Search for the cell housing the specified text and yield its [x, y] center coordinate. 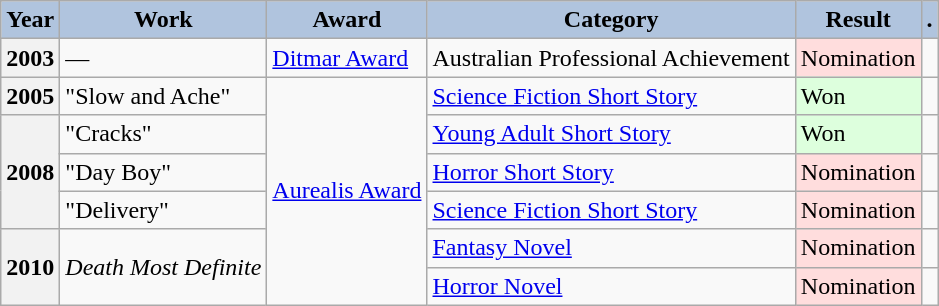
Result [858, 20]
Category [611, 20]
2003 [30, 58]
"Cracks" [164, 134]
"Day Boy" [164, 172]
Horror Novel [611, 286]
2005 [30, 96]
— [164, 58]
Horror Short Story [611, 172]
Fantasy Novel [611, 248]
Ditmar Award [347, 58]
2010 [30, 267]
Young Adult Short Story [611, 134]
"Slow and Ache" [164, 96]
Australian Professional Achievement [611, 58]
Death Most Definite [164, 267]
Work [164, 20]
2008 [30, 172]
Year [30, 20]
Award [347, 20]
"Delivery" [164, 210]
Aurealis Award [347, 191]
. [930, 20]
